Search for the cell housing the specified text and yield its (X, Y) center coordinate. 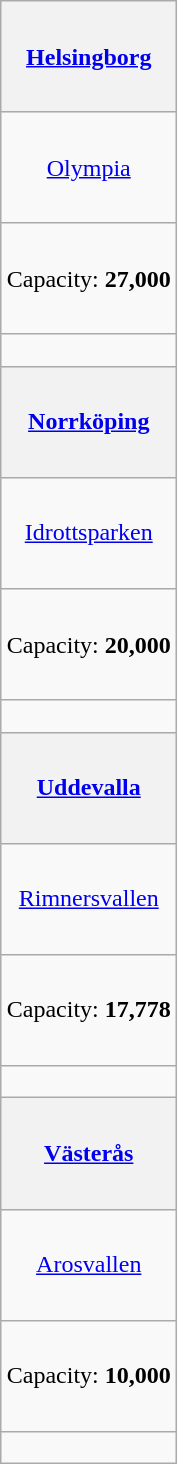
Norrköping (88, 422)
Idrottsparken (88, 534)
Arosvallen (88, 1264)
Uddevalla (88, 788)
Rimnersvallen (88, 898)
Västerås (88, 1154)
Capacity: 10,000 (88, 1376)
Capacity: 20,000 (88, 644)
Olympia (88, 168)
Capacity: 27,000 (88, 278)
Capacity: 17,778 (88, 1010)
Helsingborg (88, 56)
